Scan for the cell matching the given text and deliver its (X, Y) coordinate at center. 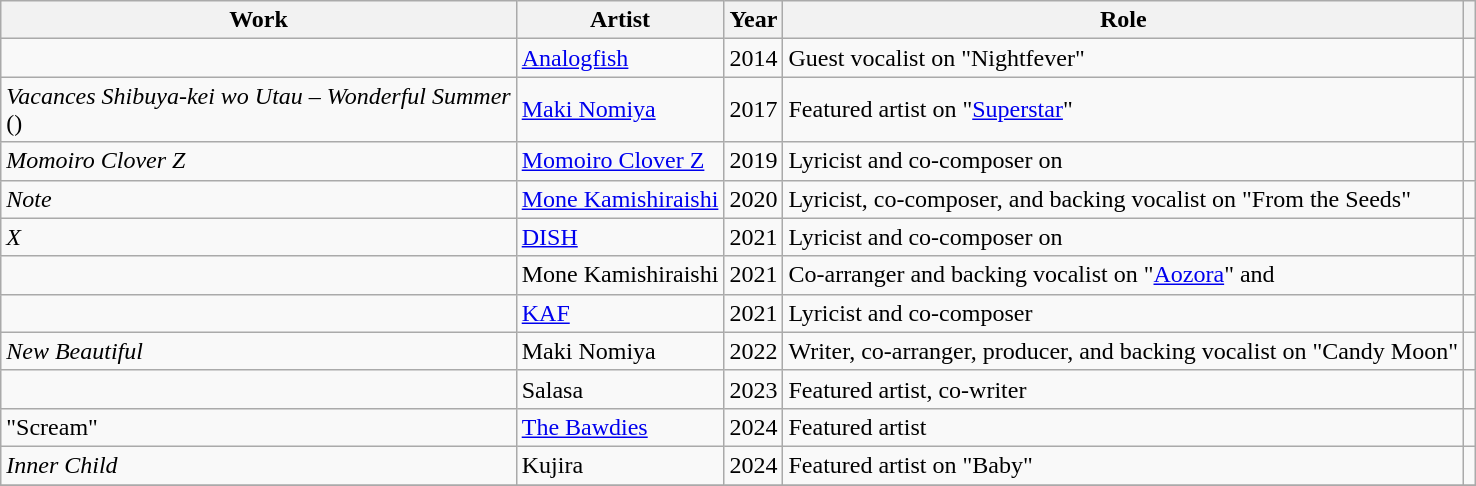
DISH (620, 237)
2019 (754, 161)
Guest vocalist on "Nightfever" (1124, 58)
2020 (754, 199)
Featured artist on "Baby" (1124, 465)
Kujira (620, 465)
2017 (754, 110)
Writer, co-arranger, producer, and backing vocalist on "Candy Moon" (1124, 351)
Work (258, 20)
Vacances Shibuya-kei wo Utau – Wonderful Summer() (258, 110)
Inner Child (258, 465)
Featured artist, co-writer (1124, 389)
2023 (754, 389)
Artist (620, 20)
"Scream" (258, 427)
Co-arranger and backing vocalist on "Aozora" and (1124, 275)
Year (754, 20)
The Bawdies (620, 427)
New Beautiful (258, 351)
Lyricist, co-composer, and backing vocalist on "From the Seeds" (1124, 199)
Lyricist and co-composer (1124, 313)
Featured artist (1124, 427)
KAF (620, 313)
Salasa (620, 389)
Role (1124, 20)
Analogfish (620, 58)
X (258, 237)
Note (258, 199)
Featured artist on "Superstar" (1124, 110)
2022 (754, 351)
2014 (754, 58)
